For the text-containing cell, return its midpoint in (X, Y) coordinate format. 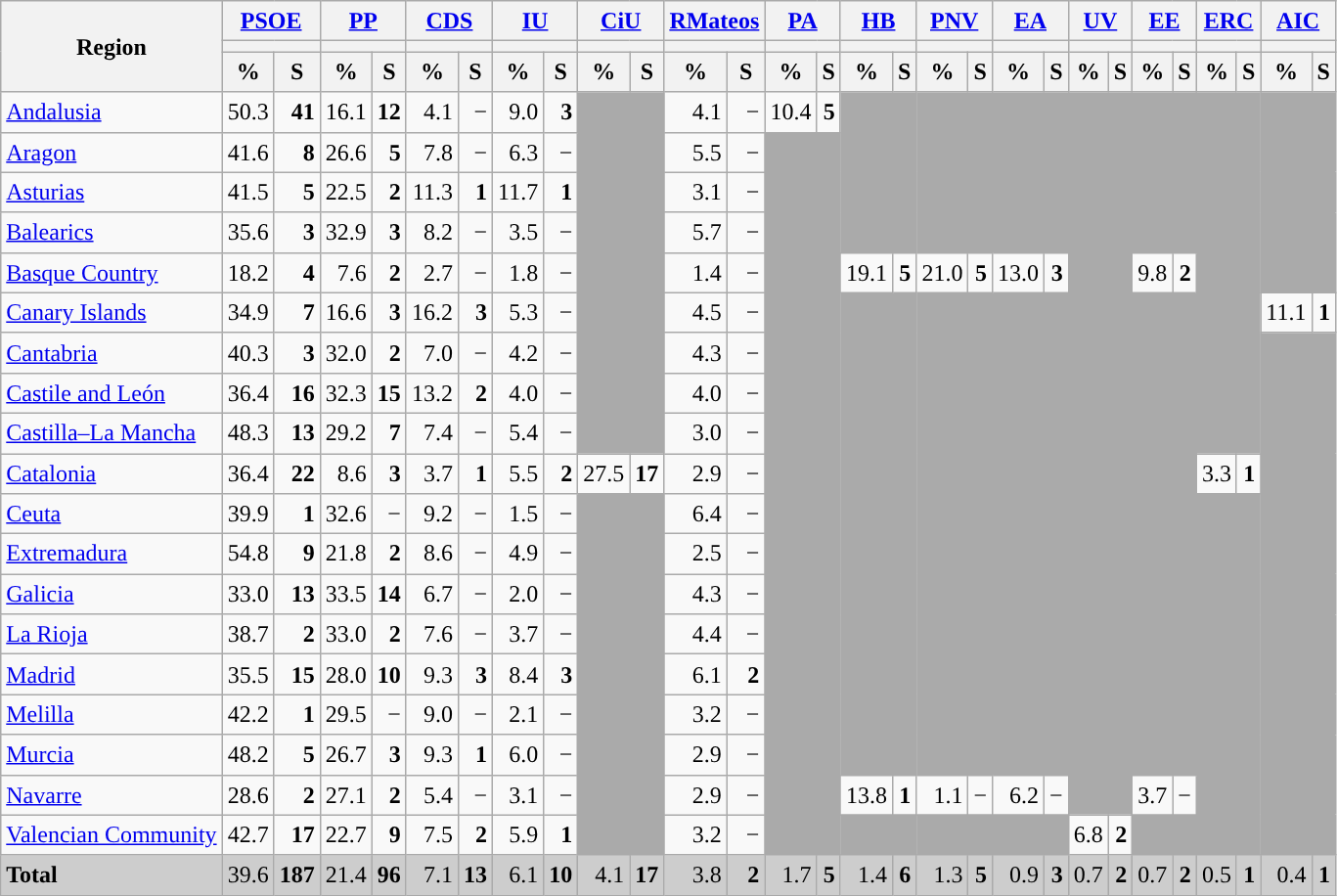
Canary Islands (111, 313)
22 (297, 473)
32.0 (346, 352)
CiU (621, 22)
EA (1031, 22)
1.7 (790, 874)
35.5 (248, 675)
Aragon (111, 153)
0.9 (1019, 874)
21.0 (943, 272)
Navarre (111, 794)
32.9 (346, 233)
9.8 (1152, 272)
12 (389, 112)
13.2 (432, 393)
Catalonia (111, 473)
3.3 (1217, 473)
7.5 (432, 835)
Extremadura (111, 554)
27.5 (604, 473)
4.9 (517, 554)
48.2 (248, 755)
39.6 (248, 874)
Ceuta (111, 515)
54.8 (248, 554)
5.7 (695, 233)
14 (389, 595)
22.5 (346, 192)
Melilla (111, 714)
22.7 (346, 835)
4.2 (517, 352)
6.8 (1088, 835)
Madrid (111, 675)
13.0 (1019, 272)
2.7 (432, 272)
8.4 (517, 675)
41.5 (248, 192)
39.9 (248, 515)
32.6 (346, 515)
18.2 (248, 272)
6.4 (695, 515)
32.3 (346, 393)
6 (904, 874)
2.1 (517, 714)
Total (111, 874)
1.8 (517, 272)
96 (389, 874)
187 (297, 874)
42.7 (248, 835)
1.3 (943, 874)
9.2 (432, 515)
Galicia (111, 595)
41.6 (248, 153)
28.0 (346, 675)
27.1 (346, 794)
33.5 (346, 595)
HB (878, 22)
Region (111, 47)
4 (297, 272)
Balearics (111, 233)
PNV (955, 22)
Castilla–La Mancha (111, 432)
4.5 (695, 313)
50.3 (248, 112)
8.2 (432, 233)
La Rioja (111, 634)
IU (534, 22)
1.1 (943, 794)
Cantabria (111, 352)
40.3 (248, 352)
11.3 (432, 192)
29.5 (346, 714)
29.2 (346, 432)
Basque Country (111, 272)
19.1 (867, 272)
EE (1165, 22)
Asturias (111, 192)
8 (297, 153)
26.7 (346, 755)
6.7 (432, 595)
RMateos (714, 22)
ERC (1228, 22)
0.5 (1217, 874)
28.6 (248, 794)
16.6 (346, 313)
16.1 (346, 112)
35.6 (248, 233)
21.8 (346, 554)
Andalusia (111, 112)
3.0 (695, 432)
6.0 (517, 755)
Valencian Community (111, 835)
26.6 (346, 153)
Castile and León (111, 393)
21.4 (346, 874)
PP (363, 22)
3.5 (517, 233)
UV (1099, 22)
PA (802, 22)
6.2 (1019, 794)
11.1 (1286, 313)
3.8 (695, 874)
34.9 (248, 313)
2.5 (695, 554)
0.4 (1286, 874)
PSOE (271, 22)
Murcia (111, 755)
7.1 (432, 874)
48.3 (248, 432)
16.2 (432, 313)
5.3 (517, 313)
42.2 (248, 714)
7.8 (432, 153)
41 (297, 112)
7.4 (432, 432)
11.7 (517, 192)
10.4 (790, 112)
CDS (449, 22)
2.0 (517, 595)
7.0 (432, 352)
6.3 (517, 153)
AIC (1299, 22)
4.4 (695, 634)
1.5 (517, 515)
13.8 (867, 794)
38.7 (248, 634)
16 (297, 393)
5.9 (517, 835)
